Return the [x, y] coordinate for the center point of the cell that contains the specified text.  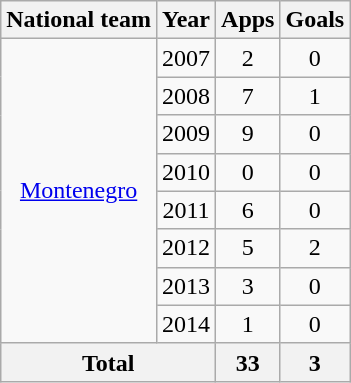
5 [248, 248]
2012 [186, 248]
Total [108, 362]
Goals [315, 20]
2009 [186, 134]
2014 [186, 324]
Montenegro [79, 191]
2008 [186, 96]
6 [248, 210]
9 [248, 134]
2010 [186, 172]
2013 [186, 286]
33 [248, 362]
Apps [248, 20]
2011 [186, 210]
7 [248, 96]
Year [186, 20]
2007 [186, 58]
National team [79, 20]
